Scan for the cell matching the given text and deliver its [X, Y] coordinate at center. 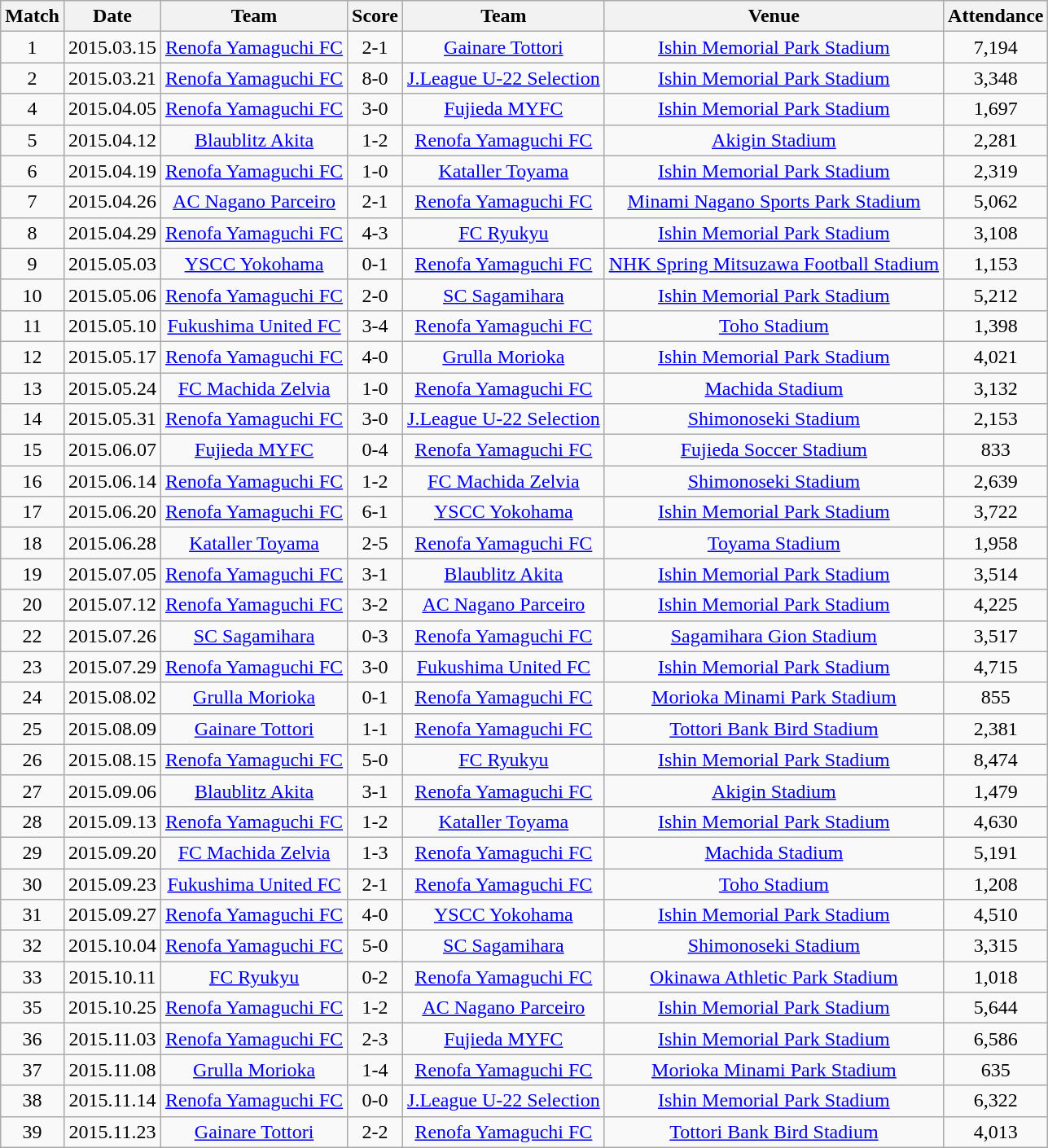
39 [33, 1132]
2-0 [375, 295]
5 [33, 140]
3,348 [996, 78]
27 [33, 791]
0-0 [375, 1101]
3,722 [996, 512]
2,281 [996, 140]
5,212 [996, 295]
37 [33, 1070]
Date [112, 16]
4 [33, 109]
3,108 [996, 233]
0-2 [375, 977]
2015.04.12 [112, 140]
18 [33, 543]
Sagamihara Gion Stadium [774, 636]
4,021 [996, 357]
1-3 [375, 852]
11 [33, 326]
8 [33, 233]
2015.07.29 [112, 667]
7,194 [996, 47]
2-2 [375, 1132]
2015.09.27 [112, 915]
20 [33, 605]
22 [33, 636]
3-4 [375, 326]
855 [996, 698]
2,639 [996, 481]
26 [33, 760]
1 [33, 47]
1,208 [996, 883]
2015.04.26 [112, 202]
2015.04.19 [112, 171]
1,697 [996, 109]
4-3 [375, 233]
6 [33, 171]
25 [33, 729]
2015.03.15 [112, 47]
2015.07.12 [112, 605]
6,586 [996, 1039]
3,132 [996, 388]
1,398 [996, 326]
13 [33, 388]
2015.04.29 [112, 233]
2015.09.20 [112, 852]
3-2 [375, 605]
24 [33, 698]
2015.07.26 [112, 636]
31 [33, 915]
2015.08.09 [112, 729]
5,644 [996, 1008]
2015.08.02 [112, 698]
635 [996, 1070]
2015.06.07 [112, 450]
1,153 [996, 264]
4,630 [996, 822]
2-3 [375, 1039]
7 [33, 202]
Venue [774, 16]
2 [33, 78]
0-4 [375, 450]
2015.07.05 [112, 574]
2015.08.15 [112, 760]
NHK Spring Mitsuzawa Football Stadium [774, 264]
9 [33, 264]
2015.04.05 [112, 109]
1,479 [996, 791]
29 [33, 852]
2015.05.24 [112, 388]
3,517 [996, 636]
2-5 [375, 543]
4,510 [996, 915]
15 [33, 450]
2015.11.08 [112, 1070]
2015.10.25 [112, 1008]
2015.06.14 [112, 481]
4,715 [996, 667]
2015.11.14 [112, 1101]
2015.09.23 [112, 883]
Minami Nagano Sports Park Stadium [774, 202]
17 [33, 512]
Toyama Stadium [774, 543]
36 [33, 1039]
6-1 [375, 512]
1-4 [375, 1070]
2,319 [996, 171]
2015.11.03 [112, 1039]
19 [33, 574]
2,153 [996, 419]
8,474 [996, 760]
833 [996, 450]
8-0 [375, 78]
4,013 [996, 1132]
30 [33, 883]
0-3 [375, 636]
5,191 [996, 852]
2015.05.10 [112, 326]
3,315 [996, 946]
6,322 [996, 1101]
2015.05.06 [112, 295]
Attendance [996, 16]
2015.03.21 [112, 78]
2015.09.13 [112, 822]
Match [33, 16]
2015.11.23 [112, 1132]
14 [33, 419]
4,225 [996, 605]
2,381 [996, 729]
2015.05.17 [112, 357]
Score [375, 16]
2015.05.31 [112, 419]
2015.10.11 [112, 977]
Fujieda Soccer Stadium [774, 450]
2015.10.04 [112, 946]
2015.06.20 [112, 512]
38 [33, 1101]
10 [33, 295]
1,958 [996, 543]
5,062 [996, 202]
2015.06.28 [112, 543]
23 [33, 667]
2015.09.06 [112, 791]
32 [33, 946]
1-1 [375, 729]
33 [33, 977]
35 [33, 1008]
3,514 [996, 574]
Okinawa Athletic Park Stadium [774, 977]
1,018 [996, 977]
12 [33, 357]
2015.05.03 [112, 264]
16 [33, 481]
28 [33, 822]
